Search for the cell housing the specified text and yield its [X, Y] center coordinate. 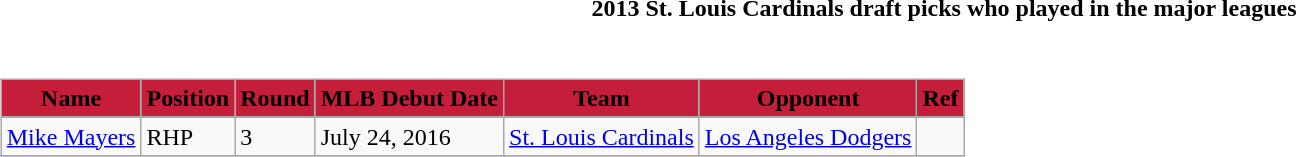
Round [275, 98]
St. Louis Cardinals [602, 136]
Opponent [808, 98]
Mike Mayers [71, 136]
3 [275, 136]
Ref [940, 98]
Name [71, 98]
July 24, 2016 [409, 136]
Los Angeles Dodgers [808, 136]
Team [602, 98]
MLB Debut Date [409, 98]
Position [188, 98]
RHP [188, 136]
